Scan for the cell matching the given text and deliver its [x, y] coordinate at center. 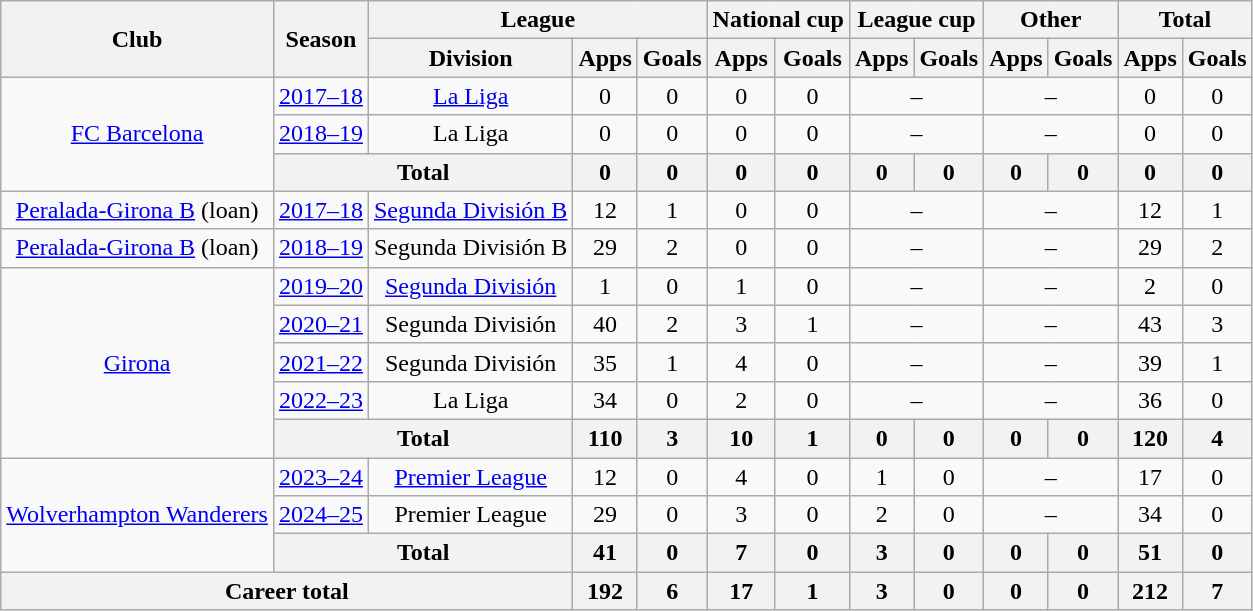
National cup [778, 20]
36 [1150, 400]
League [538, 20]
43 [1150, 324]
110 [605, 438]
Other [1051, 20]
2020–21 [320, 324]
6 [672, 591]
FC Barcelona [138, 134]
192 [605, 591]
2024–25 [320, 515]
Career total [287, 591]
Season [320, 39]
League cup [916, 20]
40 [605, 324]
212 [1150, 591]
39 [1150, 362]
51 [1150, 553]
35 [605, 362]
2022–23 [320, 400]
Division [470, 58]
2023–24 [320, 477]
41 [605, 553]
2019–20 [320, 286]
Club [138, 39]
Wolverhampton Wanderers [138, 515]
Girona [138, 362]
2021–22 [320, 362]
10 [741, 438]
120 [1150, 438]
